Find where the given text appears and provide that cell's center as [X, Y] coordinate. 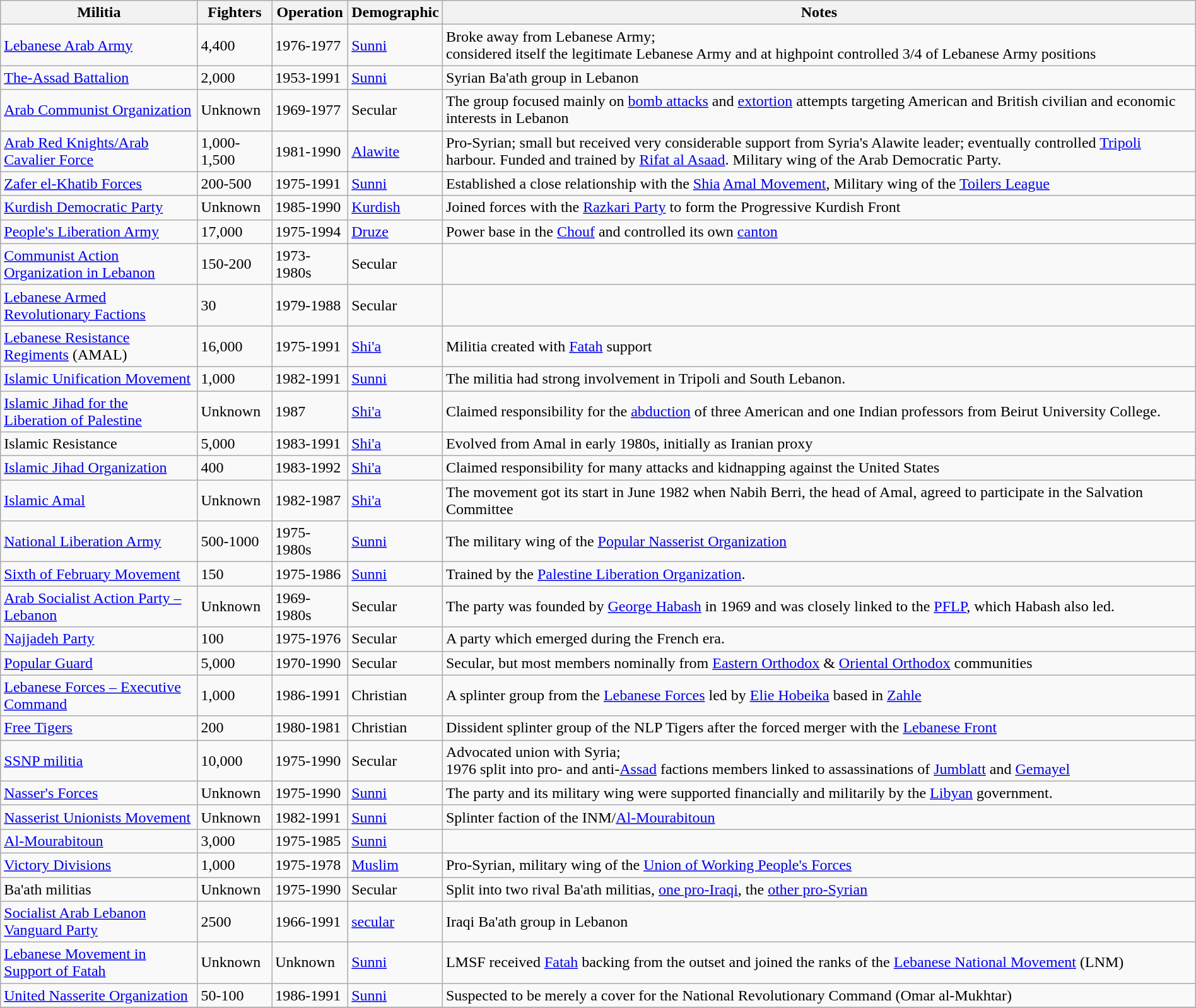
1985-1990 [310, 208]
Evolved from Amal in early 1980s, initially as Iranian proxy [819, 444]
Druze [396, 231]
Nasserist Unionists Movement [99, 817]
Syrian Ba'ath group in Lebanon [819, 78]
Power base in the Chouf and controlled its own canton [819, 231]
200-500 [235, 184]
Split into two rival Ba'ath militias, one pro-Iraqi, the other pro-Syrian [819, 889]
Operation [310, 13]
1970-1990 [310, 663]
1983-1991 [310, 444]
Trained by the Palestine Liberation Organization. [819, 574]
The party and its military wing were supported financially and militarily by the Libyan government. [819, 793]
Islamic Jihad Organization [99, 468]
The party was founded by George Habash in 1969 and was closely linked to the PFLP, which Habash also led. [819, 607]
1983-1992 [310, 468]
Socialist Arab Lebanon Vanguard Party [99, 922]
1975-1994 [310, 231]
LMSF received Fatah backing from the outset and joined the ranks of the Lebanese National Movement (LNM) [819, 963]
1987 [310, 411]
Najjadeh Party [99, 639]
Dissident splinter group of the NLP Tigers after the forced merger with the Lebanese Front [819, 728]
1976-1977 [310, 45]
1,000-1,500 [235, 151]
Lebanese Arab Army [99, 45]
Joined forces with the Razkari Party to form the Progressive Kurdish Front [819, 208]
Militia created with Fatah support [819, 346]
Claimed responsibility for the abduction of three American and one Indian professors from Beirut University College. [819, 411]
Lebanese Armed Revolutionary Factions [99, 305]
Al-Mourabitoun [99, 841]
SSNP militia [99, 761]
Broke away from Lebanese Army;considered itself the legitimate Lebanese Army and at highpoint controlled 3/4 of Lebanese Army positions [819, 45]
2,000 [235, 78]
400 [235, 468]
17,000 [235, 231]
3,000 [235, 841]
Kurdish Democratic Party [99, 208]
Arab Red Knights/Arab Cavalier Force [99, 151]
Arab Communist Organization [99, 110]
Lebanese Movement in Support of Fatah [99, 963]
The military wing of the Popular Nasserist Organization [819, 541]
Victory Divisions [99, 865]
Secular, but most members nominally from Eastern Orthodox & Oriental Orthodox communities [819, 663]
Lebanese Forces – Executive Command [99, 695]
Islamic Resistance [99, 444]
Claimed responsibility for many attacks and kidnapping against the United States [819, 468]
A splinter group from the Lebanese Forces led by Elie Hobeika based in Zahle [819, 695]
Established a close relationship with the Shia Amal Movement, Military wing of the Toilers League [819, 184]
Alawite [396, 151]
1975-1980s [310, 541]
100 [235, 639]
Militia [99, 13]
Islamic Jihad for the Liberation of Palestine [99, 411]
Popular Guard [99, 663]
Nasser's Forces [99, 793]
200 [235, 728]
A party which emerged during the French era. [819, 639]
Ba'ath militias [99, 889]
Zafer el-Khatib Forces [99, 184]
1975-1985 [310, 841]
1975-1978 [310, 865]
Advocated union with Syria;1976 split into pro- and anti-Assad factions members linked to assassinations of Jumblatt and Gemayel [819, 761]
1982-1987 [310, 501]
Communist Action Organization in Lebanon [99, 264]
2500 [235, 922]
16,000 [235, 346]
1981-1990 [310, 151]
Islamic Unification Movement [99, 378]
Arab Socialist Action Party – Lebanon [99, 607]
1975-1976 [310, 639]
Fighters [235, 13]
People's Liberation Army [99, 231]
30 [235, 305]
Iraqi Ba'ath group in Lebanon [819, 922]
4,400 [235, 45]
Sixth of February Movement [99, 574]
Kurdish [396, 208]
The-Assad Battalion [99, 78]
The militia had strong involvement in Tripoli and South Lebanon. [819, 378]
50-100 [235, 995]
150-200 [235, 264]
500-1000 [235, 541]
150 [235, 574]
Muslim [396, 865]
The movement got its start in June 1982 when Nabih Berri, the head of Amal, agreed to participate in the Salvation Committee [819, 501]
1975-1986 [310, 574]
1979-1988 [310, 305]
The group focused mainly on bomb attacks and extortion attempts targeting American and British civilian and economic interests in Lebanon [819, 110]
1966-1991 [310, 922]
1969-1977 [310, 110]
Free Tigers [99, 728]
1973-1980s [310, 264]
Notes [819, 13]
Suspected to be merely a cover for the National Revolutionary Command (Omar al-Mukhtar) [819, 995]
Lebanese Resistance Regiments (AMAL) [99, 346]
Pro-Syrian, military wing of the Union of Working People's Forces [819, 865]
National Liberation Army [99, 541]
Islamic Amal [99, 501]
secular [396, 922]
Splinter faction of the INM/Al-Mourabitoun [819, 817]
Demographic [396, 13]
1953-1991 [310, 78]
10,000 [235, 761]
1980-1981 [310, 728]
United Nasserite Organization [99, 995]
1969-1980s [310, 607]
